Find where the given text appears and provide that cell's center as (x, y) coordinate. 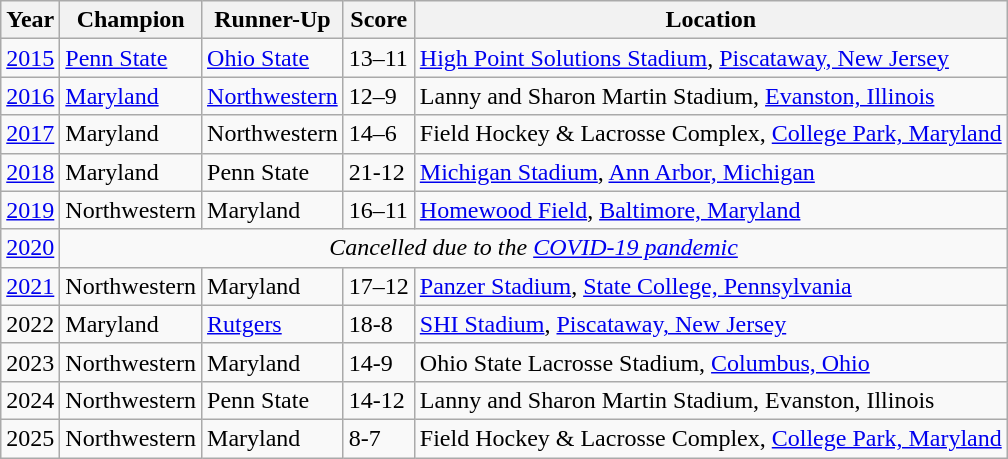
12–9 (378, 96)
Rutgers (273, 324)
Year (30, 20)
17–12 (378, 286)
14-9 (378, 362)
2021 (30, 286)
2016 (30, 96)
2015 (30, 58)
18-8 (378, 324)
Champion (131, 20)
Panzer Stadium, State College, Pennsylvania (710, 286)
Ohio State (273, 58)
SHI Stadium, Piscataway, New Jersey (710, 324)
13–11 (378, 58)
8-7 (378, 438)
14-12 (378, 400)
2025 (30, 438)
Ohio State Lacrosse Stadium, Columbus, Ohio (710, 362)
Cancelled due to the COVID-19 pandemic (534, 248)
Location (710, 20)
2020 (30, 248)
High Point Solutions Stadium, Piscataway, New Jersey (710, 58)
2024 (30, 400)
14–6 (378, 134)
Michigan Stadium, Ann Arbor, Michigan (710, 172)
21-12 (378, 172)
Runner-Up (273, 20)
2017 (30, 134)
2023 (30, 362)
16–11 (378, 210)
2018 (30, 172)
Homewood Field, Baltimore, Maryland (710, 210)
2019 (30, 210)
2022 (30, 324)
Score (378, 20)
